Search for the cell housing the specified text and yield its [x, y] center coordinate. 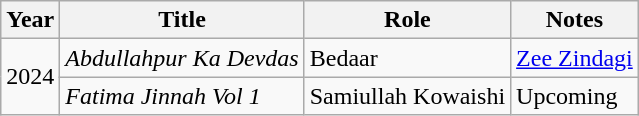
2024 [30, 77]
Title [182, 20]
Year [30, 20]
Bedaar [407, 58]
Notes [575, 20]
Upcoming [575, 96]
Fatima Jinnah Vol 1 [182, 96]
Samiullah Kowaishi [407, 96]
Zee Zindagi [575, 58]
Role [407, 20]
Abdullahpur Ka Devdas [182, 58]
